Return (x, y) of the center of cell containing provided text 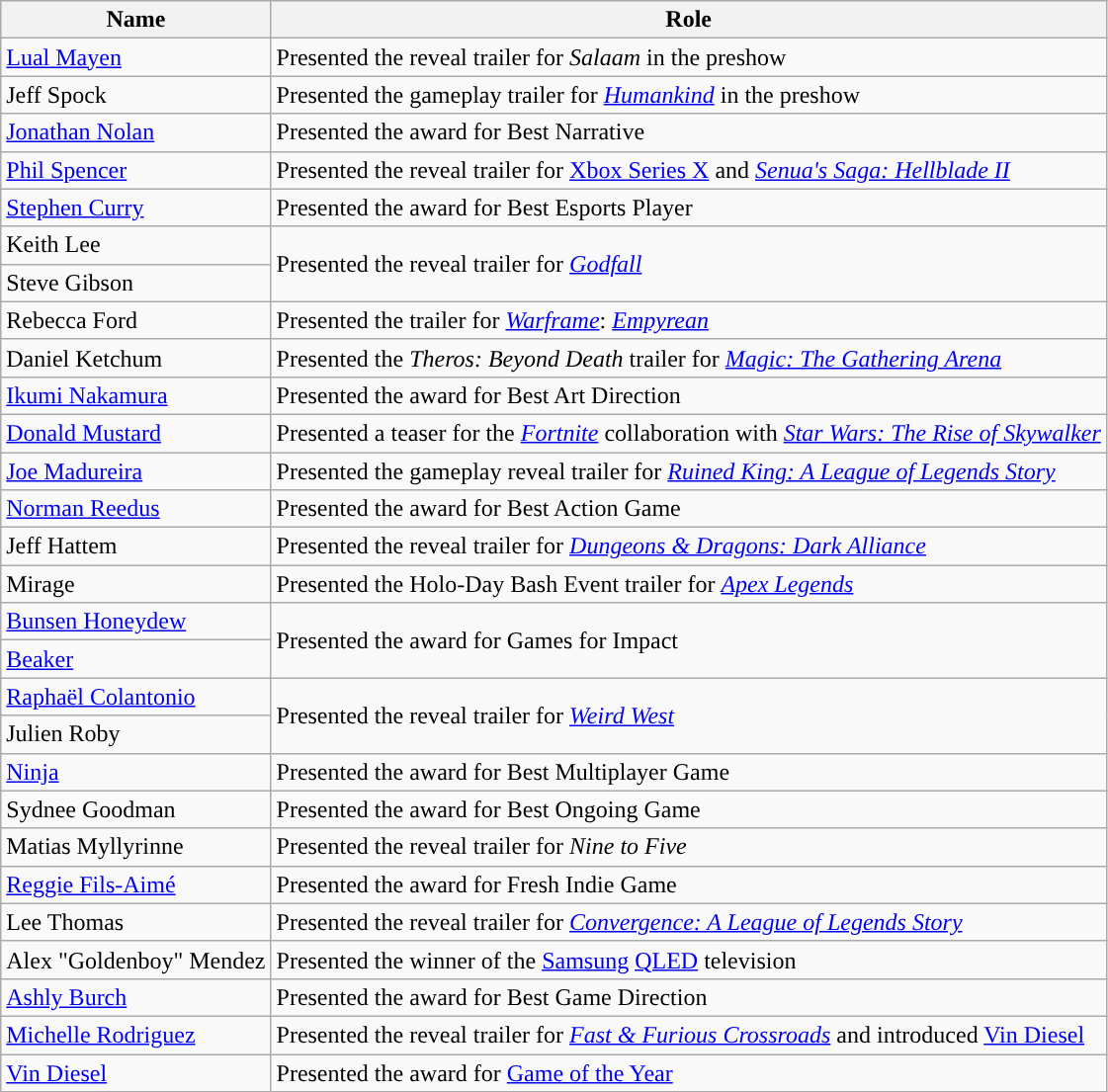
Ninja (136, 772)
Lee Thomas (136, 922)
Michelle Rodriguez (136, 1035)
Julien Roby (136, 734)
Presented the gameplay trailer for Humankind in the preshow (688, 95)
Lual Mayen (136, 57)
Steve Gibson (136, 283)
Presented the reveal trailer for Nine to Five (688, 847)
Norman Reedus (136, 509)
Jonathan Nolan (136, 132)
Raphaël Colantonio (136, 697)
Jeff Spock (136, 95)
Presented the award for Best Esports Player (688, 208)
Presented the reveal trailer for Dungeons & Dragons: Dark Alliance (688, 546)
Role (688, 20)
Presented the reveal trailer for Weird West (688, 715)
Donald Mustard (136, 433)
Presented the award for Best Multiplayer Game (688, 772)
Presented the reveal trailer for Fast & Furious Crossroads and introduced Vin Diesel (688, 1035)
Presented the award for Best Game Direction (688, 997)
Bunsen Honeydew (136, 622)
Presented the reveal trailer for Salaam in the preshow (688, 57)
Sydnee Goodman (136, 809)
Presented the trailer for Warframe: Empyrean (688, 320)
Presented the gameplay reveal trailer for Ruined King: A League of Legends Story (688, 471)
Presented a teaser for the Fortnite collaboration with Star Wars: The Rise of Skywalker (688, 433)
Presented the reveal trailer for Godfall (688, 264)
Presented the reveal trailer for Xbox Series X and Senua's Saga: Hellblade II (688, 170)
Presented the award for Best Narrative (688, 132)
Joe Madureira (136, 471)
Mirage (136, 584)
Daniel Ketchum (136, 358)
Name (136, 20)
Presented the award for Games for Impact (688, 640)
Presented the award for Best Action Game (688, 509)
Vin Diesel (136, 1072)
Presented the winner of the Samsung QLED television (688, 960)
Stephen Curry (136, 208)
Alex "Goldenboy" Mendez (136, 960)
Presented the award for Best Ongoing Game (688, 809)
Presented the award for Best Art Direction (688, 395)
Ikumi Nakamura (136, 395)
Phil Spencer (136, 170)
Reggie Fils-Aimé (136, 884)
Presented the award for Fresh Indie Game (688, 884)
Presented the award for Game of the Year (688, 1072)
Presented the Theros: Beyond Death trailer for Magic: The Gathering Arena (688, 358)
Keith Lee (136, 245)
Rebecca Ford (136, 320)
Ashly Burch (136, 997)
Beaker (136, 659)
Presented the reveal trailer for Convergence: A League of Legends Story (688, 922)
Jeff Hattem (136, 546)
Presented the Holo-Day Bash Event trailer for Apex Legends (688, 584)
Matias Myllyrinne (136, 847)
